Detect which cell encompasses the target text, then output its (X, Y) center coordinate. 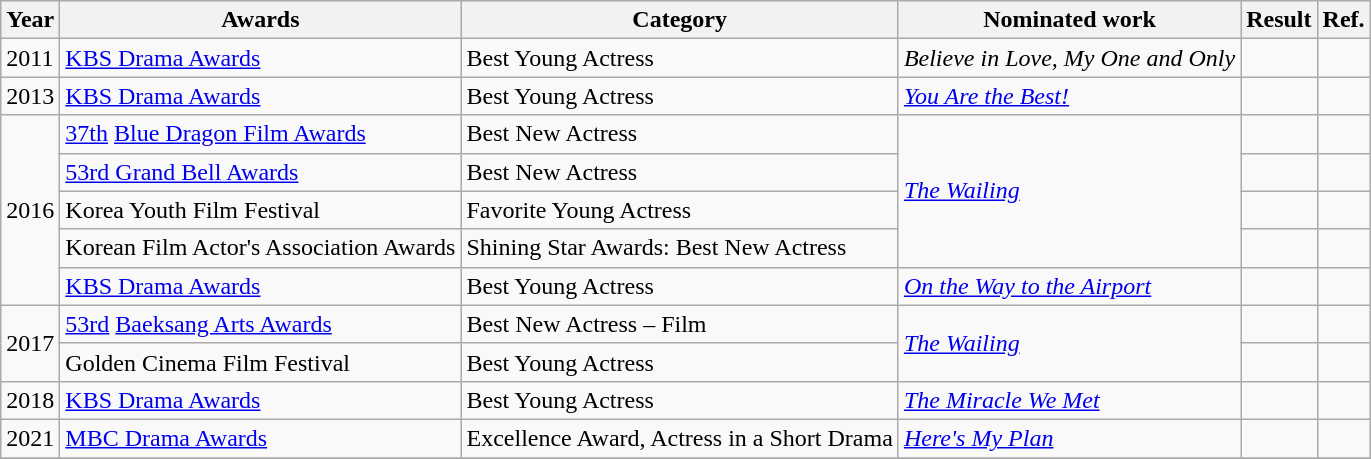
2017 (30, 343)
Best New Actress – Film (680, 324)
Year (30, 20)
37th Blue Dragon Film Awards (260, 134)
Category (680, 20)
Korea Youth Film Festival (260, 210)
53rd Baeksang Arts Awards (260, 324)
Golden Cinema Film Festival (260, 362)
You Are the Best! (1069, 96)
Believe in Love, My One and Only (1069, 58)
Result (1279, 20)
2016 (30, 210)
2021 (30, 438)
53rd Grand Bell Awards (260, 172)
Here's My Plan (1069, 438)
Awards (260, 20)
Ref. (1344, 20)
2013 (30, 96)
Favorite Young Actress (680, 210)
The Miracle We Met (1069, 400)
On the Way to the Airport (1069, 286)
Excellence Award, Actress in a Short Drama (680, 438)
Korean Film Actor's Association Awards (260, 248)
MBC Drama Awards (260, 438)
Shining Star Awards: Best New Actress (680, 248)
Nominated work (1069, 20)
2018 (30, 400)
2011 (30, 58)
